Locate the cell with the specified text and output its (X, Y) center coordinate. 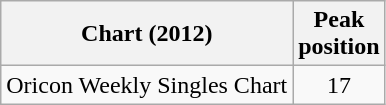
Peakposition (339, 34)
Oricon Weekly Singles Chart (147, 85)
17 (339, 85)
Chart (2012) (147, 34)
